Capture the cell that displays the provided text and extract its [x, y] central coordinate. 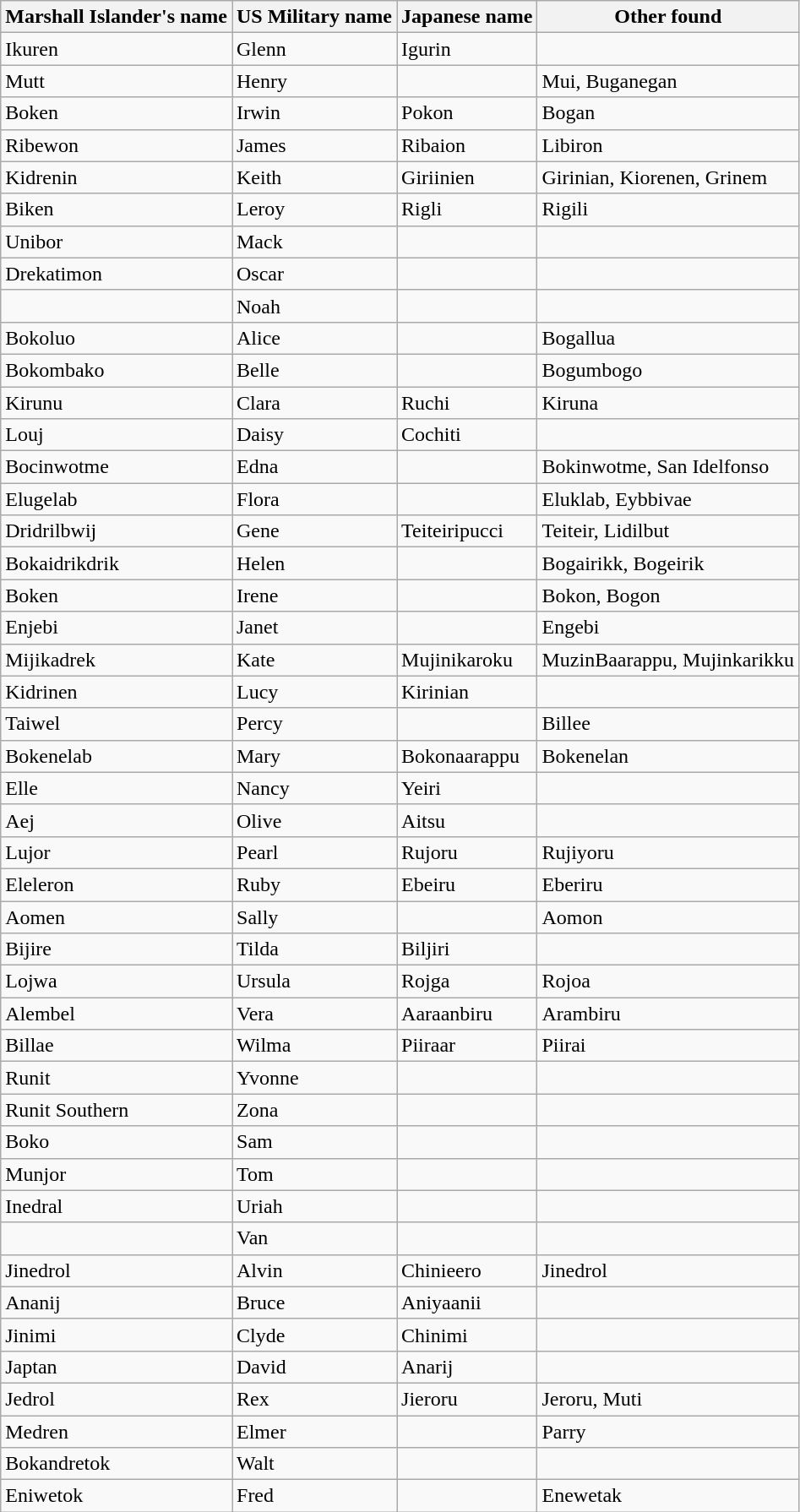
Lucy [314, 692]
MuzinBaarappu, Mujinkarikku [668, 660]
Elugelab [117, 499]
Parry [668, 1432]
Ruby [314, 884]
Bokaidrikdrik [117, 563]
Irene [314, 596]
Bokenelab [117, 756]
Aomon [668, 916]
Jeroru, Muti [668, 1399]
Bokenelan [668, 756]
Gene [314, 531]
Elmer [314, 1432]
Tom [314, 1174]
Anarij [467, 1367]
Alice [314, 338]
Yvonne [314, 1078]
Jieroru [467, 1399]
Bokandretok [117, 1464]
Arambiru [668, 1014]
Kate [314, 660]
Kidrenin [117, 177]
Ebeiru [467, 884]
Bokon, Bogon [668, 596]
Keith [314, 177]
Janet [314, 628]
Wilma [314, 1046]
Bruce [314, 1303]
Aitsu [467, 820]
Percy [314, 724]
Tilda [314, 949]
Kirinian [467, 692]
Flora [314, 499]
Van [314, 1238]
Drekatimon [117, 274]
Edna [314, 467]
Japtan [117, 1367]
Alvin [314, 1270]
Lojwa [117, 982]
Billae [117, 1046]
Louj [117, 435]
Noah [314, 306]
Japanese name [467, 17]
Bijire [117, 949]
Jinimi [117, 1335]
Munjor [117, 1174]
Sally [314, 916]
Elle [117, 788]
Rujiyoru [668, 852]
Olive [314, 820]
Ikuren [117, 49]
Jedrol [117, 1399]
Pearl [314, 852]
US Military name [314, 17]
Bogan [668, 113]
Eniwetok [117, 1496]
Billee [668, 724]
Other found [668, 17]
Walt [314, 1464]
Mujinikaroku [467, 660]
Fred [314, 1496]
Runit [117, 1078]
Lujor [117, 852]
Dridrilbwij [117, 531]
Giriinien [467, 177]
Pokon [467, 113]
Belle [314, 370]
David [314, 1367]
Zona [314, 1110]
Bocinwotme [117, 467]
Piiraar [467, 1046]
Kiruna [668, 403]
Aej [117, 820]
Cochiti [467, 435]
Enewetak [668, 1496]
Henry [314, 81]
Bokinwotme, San Idelfonso [668, 467]
Teiteir, Lidilbut [668, 531]
Enjebi [117, 628]
Oscar [314, 274]
Libiron [668, 145]
James [314, 145]
Vera [314, 1014]
Nancy [314, 788]
Rex [314, 1399]
Kidrinen [117, 692]
Uriah [314, 1206]
Bokoluo [117, 338]
Kirunu [117, 403]
Chinimi [467, 1335]
Mutt [117, 81]
Girinian, Kiorenen, Grinem [668, 177]
Ananij [117, 1303]
Mijikadrek [117, 660]
Bokombako [117, 370]
Rigili [668, 209]
Inedral [117, 1206]
Bogumbogo [668, 370]
Ursula [314, 982]
Mui, Buganegan [668, 81]
Boko [117, 1142]
Igurin [467, 49]
Aomen [117, 916]
Clyde [314, 1335]
Unibor [117, 242]
Aaraanbiru [467, 1014]
Biljiri [467, 949]
Sam [314, 1142]
Medren [117, 1432]
Helen [314, 563]
Runit Southern [117, 1110]
Bokonaarappu [467, 756]
Piirai [668, 1046]
Marshall Islander's name [117, 17]
Bogairikk, Bogeirik [668, 563]
Bogallua [668, 338]
Eleleron [117, 884]
Mack [314, 242]
Glenn [314, 49]
Mary [314, 756]
Rojga [467, 982]
Ribewon [117, 145]
Ruchi [467, 403]
Rujoru [467, 852]
Leroy [314, 209]
Irwin [314, 113]
Clara [314, 403]
Chinieero [467, 1270]
Eluklab, Eybbivae [668, 499]
Taiwel [117, 724]
Daisy [314, 435]
Rojoa [668, 982]
Rigli [467, 209]
Eberiru [668, 884]
Teiteiripucci [467, 531]
Engebi [668, 628]
Alembel [117, 1014]
Yeiri [467, 788]
Biken [117, 209]
Aniyaanii [467, 1303]
Ribaion [467, 145]
